Return [X, Y] of the center of cell containing provided text 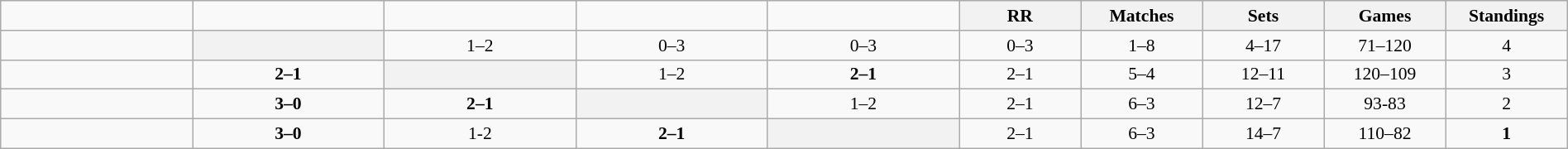
110–82 [1384, 134]
2 [1507, 104]
1-2 [480, 134]
4–17 [1264, 46]
4 [1507, 46]
1 [1507, 134]
93-83 [1384, 104]
Games [1384, 16]
RR [1021, 16]
120–109 [1384, 74]
12–7 [1264, 104]
12–11 [1264, 74]
Standings [1507, 16]
1–8 [1141, 46]
5–4 [1141, 74]
71–120 [1384, 46]
Matches [1141, 16]
3 [1507, 74]
14–7 [1264, 134]
Sets [1264, 16]
